Pinpoint the cell where the given text exists, returning its [X, Y] midpoint coordinate. 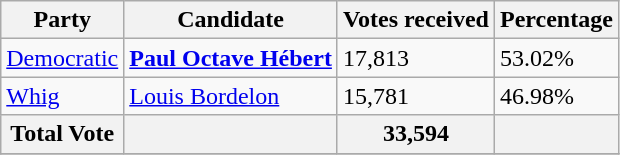
53.02% [556, 58]
Whig [62, 96]
33,594 [416, 134]
Percentage [556, 20]
Louis Bordelon [231, 96]
46.98% [556, 96]
17,813 [416, 58]
Paul Octave Hébert [231, 58]
Party [62, 20]
Total Vote [62, 134]
Votes received [416, 20]
Candidate [231, 20]
Democratic [62, 58]
15,781 [416, 96]
